Locate the cell with the specified text and output its (x, y) center coordinate. 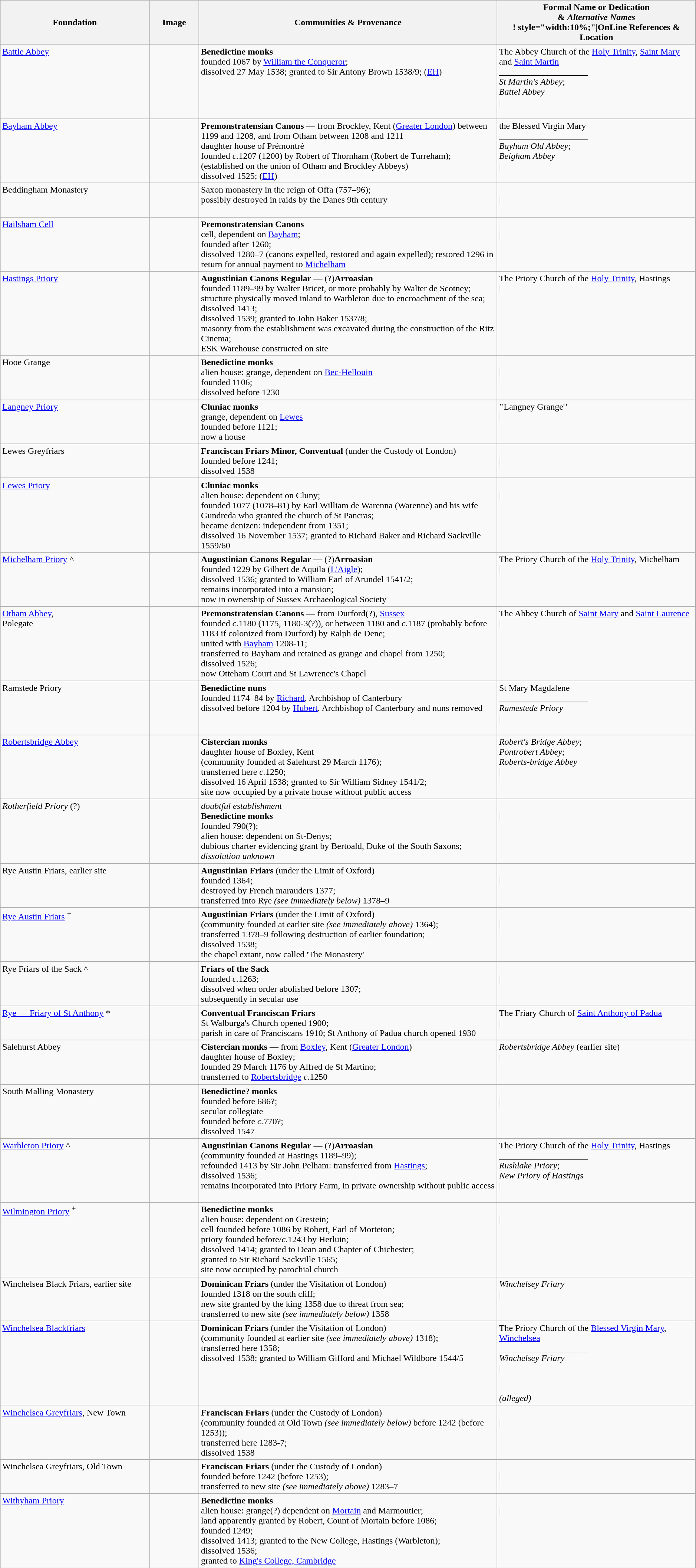
Rye Austin Friars + (75, 935)
St Mary Magdalene____________________Ramestede Priory| (596, 708)
Otham Abbey, Polegate (75, 643)
Rye Austin Friars, earlier site (75, 885)
Conventual Franciscan FriarsSt Walburga's Church opened 1900;parish in care of Franciscans 1910; St Anthony of Padua church opened 1930 (348, 1023)
The Priory Church of the Blessed Virgin Mary, Winchelsea____________________Winchelsey Friary| (alleged) (596, 1363)
Friars of the Sackfounded c.1263;dissolved when order abolished before 1307;subsequently in secular use (348, 984)
The Abbey Church of the Holy Trinity, Saint Mary and Saint Martin____________________St Martin's Abbey;Battel Abbey| (596, 82)
Rye — Friary of St Anthony * (75, 1023)
Beddingham Monastery (75, 200)
Salehurst Abbey (75, 1062)
Hailsham Cell (75, 244)
Langney Priory (75, 421)
Benedictine monksalien house: grange, dependent on Bec-Hellouinfounded 1106;dissolved before 1230 (348, 378)
Saxon monastery in the reign of Offa (757–96);possibly destroyed in raids by the Danes 9th century (348, 200)
the Blessed Virgin Mary____________________Bayham Old Abbey;Beigham Abbey| (596, 151)
Communities & Provenance (348, 22)
Winchelsey Friary| (596, 1299)
Rotherfield Priory (?) (75, 831)
South Malling Monastery (75, 1111)
Hastings Priory (75, 313)
The Priory Church of the Holy Trinity, Hastings| (596, 313)
Robert's Bridge Abbey;Pontrobert Abbey;Roberts-bridge Abbey| (596, 767)
Cluniac monksgrange, dependent on Lewesfounded before 1121;now a house (348, 421)
Warbleton Priory ^ (75, 1170)
Franciscan Friars Minor, Conventual (under the Custody of London)founded before 1241;dissolved 1538 (348, 461)
The Abbey Church of Saint Mary and Saint Laurence| (596, 643)
Formal Name or Dedication & Alternative Names! style="width:10%;"|OnLine References & Location (596, 22)
The Priory Church of the Holy Trinity, Hastings____________________Rushlake Priory;New Priory of Hastings| (596, 1170)
’'Langney Grange'’| (596, 421)
The Friary Church of Saint Anthony of Padua| (596, 1023)
Image (174, 22)
Hooe Grange (75, 378)
Franciscan Friars (under the Custody of London)founded before 1242 (before 1253);transferred to new site (see immediately above) 1283–7 (348, 1476)
Lewes Priory (75, 515)
Winchelsea Black Friars, earlier site (75, 1299)
Benedictine nunsfounded 1174–84 by Richard, Archbishop of Canterburydissolved before 1204 by Hubert, Archbishop of Canterbury and nuns removed (348, 708)
Wilmington Priory + (75, 1240)
The Priory Church of the Holy Trinity, Michelham| (596, 579)
Rye Friars of the Sack ^ (75, 984)
Robertsbridge Abbey (75, 767)
Withyham Priory (75, 1531)
Winchelsea Greyfriars, Old Town (75, 1476)
Benedictine? monksfounded before 686?;secular collegiatefounded before c.770?;dissolved 1547 (348, 1111)
Winchelsea Greyfriars, New Town (75, 1432)
Benedictine monksfounded 1067 by William the Conqueror;dissolved 27 May 1538; granted to Sir Antony Brown 1538/9; (EH) (348, 82)
Augustinian Friars (under the Limit of Oxford)founded 1364;destroyed by French marauders 1377;transferred into Rye (see immediately below) 1378–9 (348, 885)
Michelham Priory ^ (75, 579)
Ramstede Priory (75, 708)
Winchelsea Blackfriars (75, 1363)
Lewes Greyfriars (75, 461)
Battle Abbey (75, 82)
Bayham Abbey (75, 151)
Foundation (75, 22)
Robertsbridge Abbey (earlier site)| (596, 1062)
